Find where the given text appears and provide that cell's center as (X, Y) coordinate. 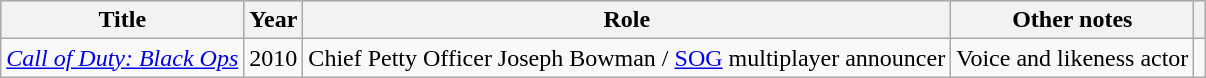
Call of Duty: Black Ops (122, 58)
Chief Petty Officer Joseph Bowman / SOG multiplayer announcer (627, 58)
Title (122, 20)
Other notes (1072, 20)
Voice and likeness actor (1072, 58)
Role (627, 20)
2010 (274, 58)
Year (274, 20)
